Capture the cell that displays the provided text and extract its (X, Y) central coordinate. 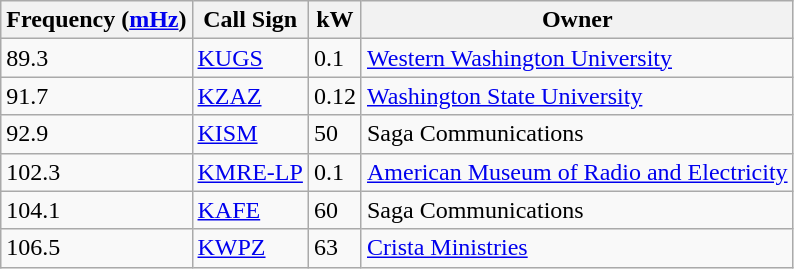
89.3 (96, 58)
92.9 (96, 134)
Crista Ministries (577, 248)
Frequency (mHz) (96, 20)
60 (334, 210)
Western Washington University (577, 58)
Call Sign (250, 20)
KWPZ (250, 248)
KZAZ (250, 96)
91.7 (96, 96)
102.3 (96, 172)
63 (334, 248)
0.12 (334, 96)
104.1 (96, 210)
KAFE (250, 210)
106.5 (96, 248)
KUGS (250, 58)
Washington State University (577, 96)
kW (334, 20)
50 (334, 134)
KMRE-LP (250, 172)
American Museum of Radio and Electricity (577, 172)
Owner (577, 20)
KISM (250, 134)
